Return [X, Y] of the center of cell containing provided text 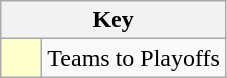
Teams to Playoffs [134, 58]
Key [114, 20]
